Provide the [x, y] coordinate of the cell's center where the given text is located.  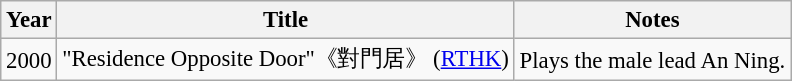
Title [286, 20]
Plays the male lead An Ning. [652, 60]
Year [29, 20]
Notes [652, 20]
2000 [29, 60]
"Residence Opposite Door"《對門居》 (RTHK) [286, 60]
